From the cell containing the given text, extract its center point as (X, Y) coordinate. 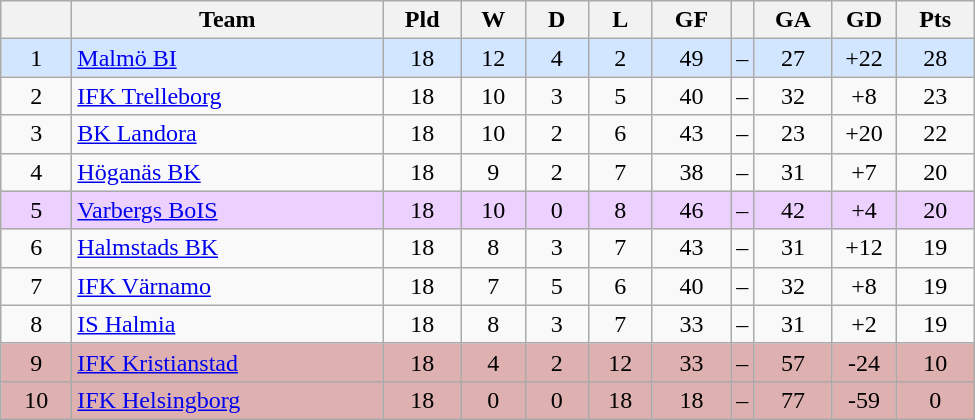
27 (794, 58)
GA (794, 20)
IFK Trelleborg (228, 96)
22 (936, 134)
28 (936, 58)
BK Landora (228, 134)
+20 (864, 134)
Team (228, 20)
49 (692, 58)
Malmö BI (228, 58)
Varbergs BoIS (228, 210)
D (557, 20)
IFK Helsingborg (228, 400)
77 (794, 400)
+2 (864, 324)
46 (692, 210)
+12 (864, 248)
L (621, 20)
+7 (864, 172)
Halmstads BK (228, 248)
GD (864, 20)
+4 (864, 210)
-59 (864, 400)
GF (692, 20)
-24 (864, 362)
42 (794, 210)
1 (36, 58)
Pld (422, 20)
57 (794, 362)
IFK Kristianstad (228, 362)
W (493, 20)
+22 (864, 58)
IS Halmia (228, 324)
Höganäs BK (228, 172)
IFK Värnamo (228, 286)
Pts (936, 20)
38 (692, 172)
